Locate the cell with the specified text and output its (X, Y) center coordinate. 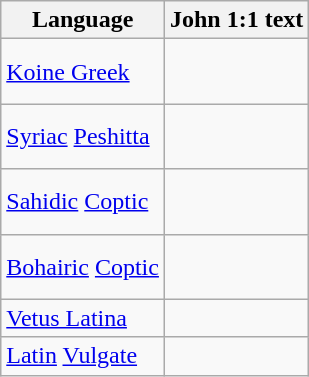
Sahidic Coptic (83, 202)
John 1:1 text (236, 20)
Language (83, 20)
Syriac Peshitta (83, 136)
Bohairic Coptic (83, 266)
Vetus Latina (83, 318)
Latin Vulgate (83, 356)
Koine Greek (83, 72)
